Determine the (x, y) coordinate at the center of the cell enclosing the given text.  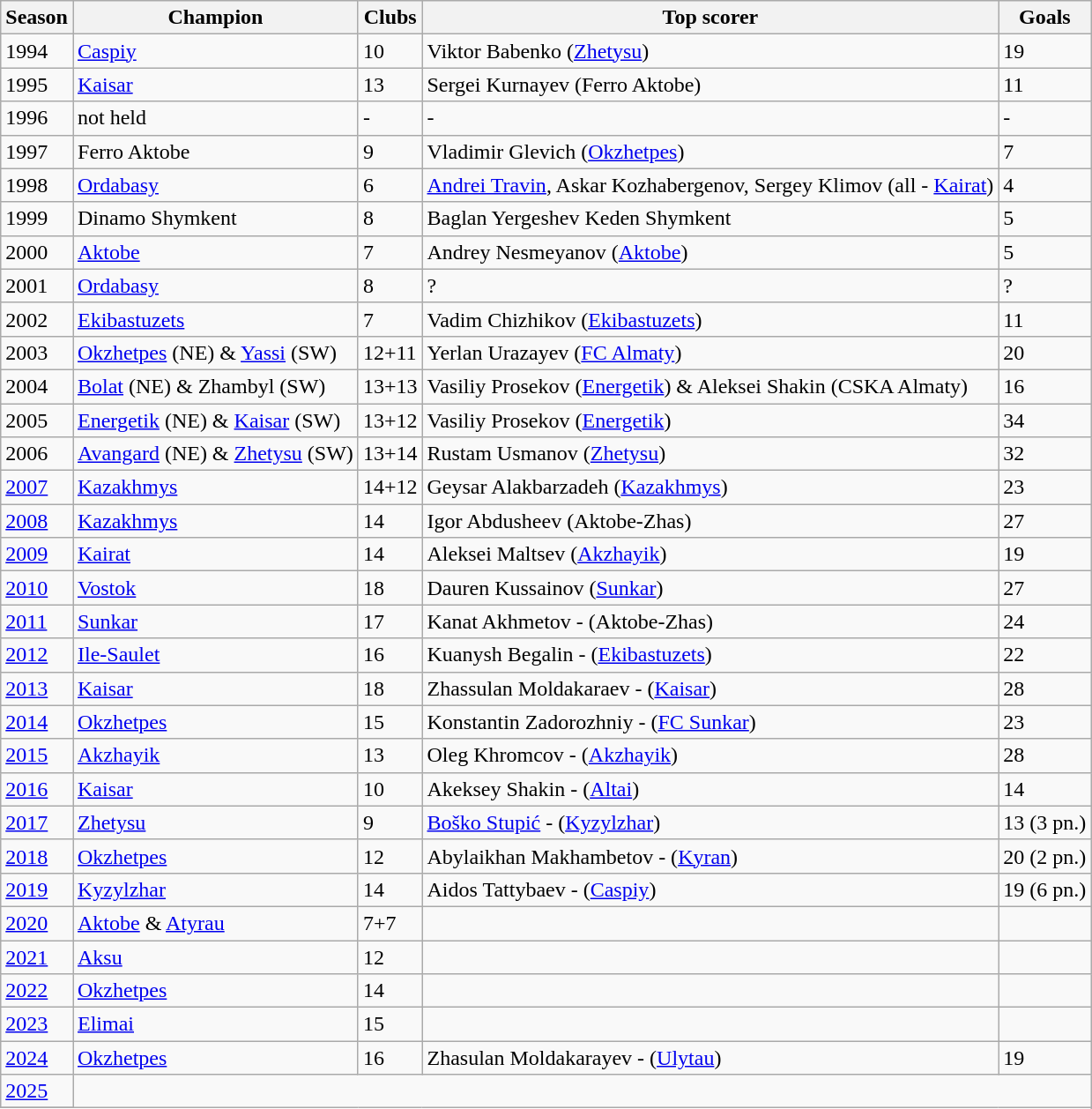
Kyzylzhar (215, 889)
2021 (37, 956)
Igor Abdusheev (Aktobe-Zhas) (710, 521)
2008 (37, 521)
Goals (1045, 18)
13 (3 pn.) (1045, 822)
22 (1045, 655)
Aktobe & Atyrau (215, 923)
2009 (37, 554)
Energetik (NE) & Kaisar (SW) (215, 421)
2001 (37, 286)
1995 (37, 85)
1994 (37, 51)
2000 (37, 252)
2014 (37, 722)
13+14 (390, 454)
12+11 (390, 353)
34 (1045, 421)
2005 (37, 421)
2007 (37, 488)
2022 (37, 991)
2015 (37, 755)
Avangard (NE) & Zhetysu (SW) (215, 454)
Bolat (NE) & Zhambyl (SW) (215, 386)
2025 (37, 1091)
2011 (37, 621)
2019 (37, 889)
Baglan Yergeshev Keden Shymkent (710, 219)
Zhetysu (215, 822)
Rustam Usmanov (Zhetysu) (710, 454)
Konstantin Zadorozhniy - (FC Sunkar) (710, 722)
Ferro Aktobe (215, 152)
Vadim Chizhikov (Ekibastuzets) (710, 319)
Kanat Akhmetov - (Aktobe-Zhas) (710, 621)
Viktor Babenko (Zhetysu) (710, 51)
13+12 (390, 421)
Vostok (215, 588)
Zhassulan Moldakaraev - (Kaisar) (710, 688)
2006 (37, 454)
2010 (37, 588)
2016 (37, 789)
Season (37, 18)
1997 (37, 152)
Vladimir Glevich (Okzhetpes) (710, 152)
Sergei Kurnayev (Ferro Aktobe) (710, 85)
Ile-Saulet (215, 655)
2003 (37, 353)
1996 (37, 118)
Oleg Khromcov - (Akzhayik) (710, 755)
Yerlan Urazayev (FC Almaty) (710, 353)
2004 (37, 386)
2012 (37, 655)
Abylaikhan Makhambetov - (Kyran) (710, 856)
Ekibastuzets (215, 319)
Dinamo Shymkent (215, 219)
Kuanysh Begalin - (Ekibastuzets) (710, 655)
Vasiliy Prosekov (Energetik) (710, 421)
2018 (37, 856)
Boško Stupić - (Kyzylzhar) (710, 822)
17 (390, 621)
Champion (215, 18)
2013 (37, 688)
Aidos Tattybaev - (Caspiy) (710, 889)
Vasiliy Prosekov (Energetik) & Aleksei Shakin (CSKA Almaty) (710, 386)
Okzhetpes (NE) & Yassi (SW) (215, 353)
32 (1045, 454)
24 (1045, 621)
20 (1045, 353)
Kairat (215, 554)
Caspiy (215, 51)
Aleksei Maltsev (Akzhayik) (710, 554)
20 (2 pn.) (1045, 856)
7+7 (390, 923)
Clubs (390, 18)
14+12 (390, 488)
Zhasulan Moldakarayev - (Ulytau) (710, 1058)
2002 (37, 319)
Aktobe (215, 252)
2020 (37, 923)
Sunkar (215, 621)
Top scorer (710, 18)
Andrey Nesmeyanov (Aktobe) (710, 252)
Akzhayik (215, 755)
6 (390, 185)
Dauren Kussainov (Sunkar) (710, 588)
19 (6 pn.) (1045, 889)
4 (1045, 185)
Akeksey Shakin - (Altai) (710, 789)
2017 (37, 822)
Geysar Alakbarzadeh (Kazakhmys) (710, 488)
2023 (37, 1024)
1999 (37, 219)
Andrei Travin, Askar Kozhabergenov, Sergey Klimov (all - Kairat) (710, 185)
Aksu (215, 956)
13+13 (390, 386)
not held (215, 118)
2024 (37, 1058)
1998 (37, 185)
Elimai (215, 1024)
